Find where the given text appears and provide that cell's center as [x, y] coordinate. 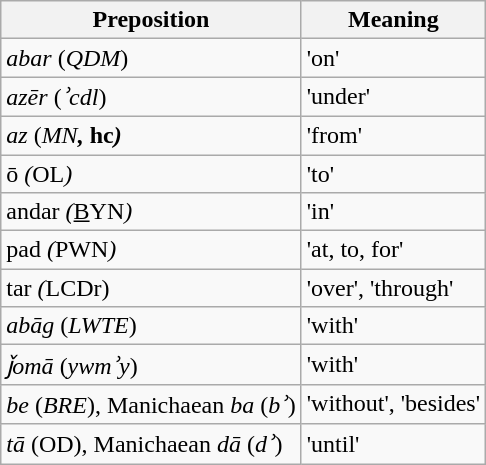
'under' [393, 97]
'in' [393, 212]
tā (OD), Manichaean dā (dʾ) [151, 444]
abāg (LWTE) [151, 326]
Preposition [151, 20]
'without', 'besides' [393, 404]
'at, to, for' [393, 250]
abar (QDM) [151, 58]
Meaning [393, 20]
az (MN, hc) [151, 135]
'over', 'through' [393, 288]
ǰomā (ywmʾy) [151, 365]
ō (OL) [151, 173]
azēr (ʾcdl) [151, 97]
tar (LCDr) [151, 288]
'from' [393, 135]
andar (BYN) [151, 212]
pad (PWN) [151, 250]
'to' [393, 173]
be (BRE), Manichaean ba (bʾ) [151, 404]
'until' [393, 444]
'on' [393, 58]
